Provide the (x, y) coordinate of the cell's center where the given text is located.  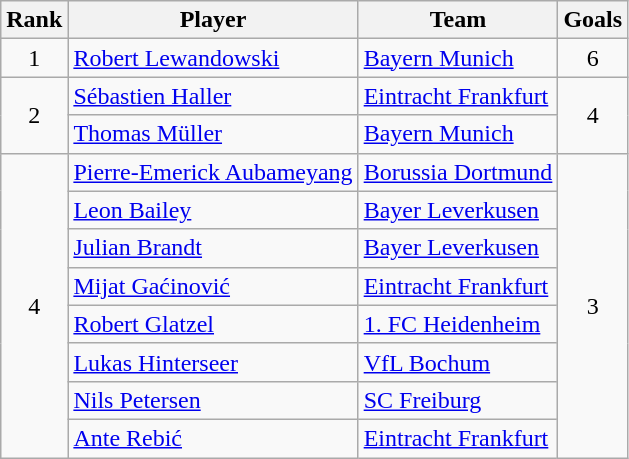
VfL Bochum (458, 362)
Borussia Dortmund (458, 172)
Robert Lewandowski (213, 58)
Pierre-Emerick Aubameyang (213, 172)
Nils Petersen (213, 400)
Sébastien Haller (213, 96)
Rank (34, 20)
3 (593, 305)
Leon Bailey (213, 210)
Mijat Gaćinović (213, 286)
Team (458, 20)
Thomas Müller (213, 134)
Lukas Hinterseer (213, 362)
SC Freiburg (458, 400)
Goals (593, 20)
1 (34, 58)
Robert Glatzel (213, 324)
2 (34, 115)
Julian Brandt (213, 248)
Player (213, 20)
6 (593, 58)
1. FC Heidenheim (458, 324)
Ante Rebić (213, 438)
